Extract the [X, Y] coordinate from the center of the cell holding the provided text.  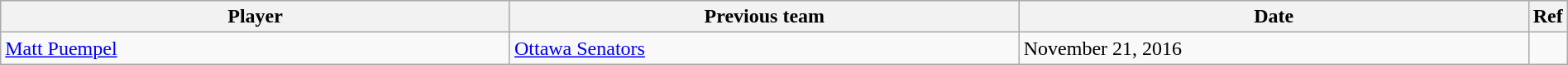
Date [1274, 17]
Previous team [764, 17]
Player [256, 17]
Matt Puempel [256, 48]
Ottawa Senators [764, 48]
Ref [1548, 17]
November 21, 2016 [1274, 48]
